Return the [x, y] coordinate for the center point of the cell that contains the specified text.  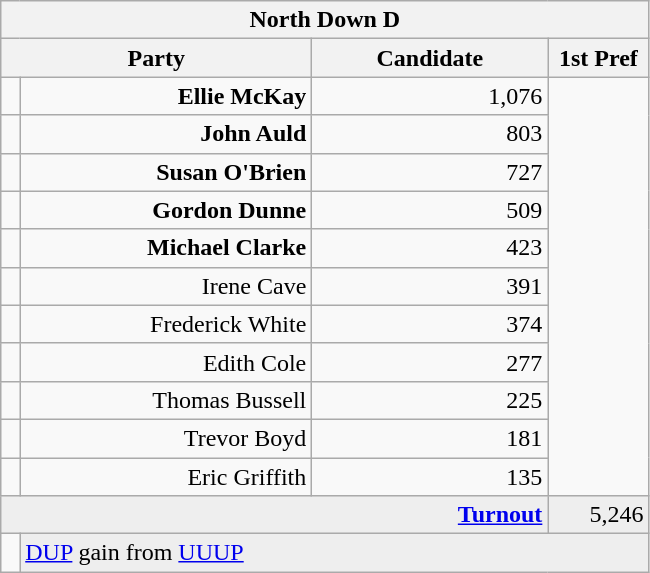
181 [430, 438]
Turnout [274, 515]
Ellie McKay [166, 96]
Gordon Dunne [166, 210]
135 [430, 477]
374 [430, 324]
803 [430, 134]
391 [430, 286]
Trevor Boyd [166, 438]
Eric Griffith [166, 477]
DUP gain from UUUP [334, 553]
Candidate [430, 58]
727 [430, 172]
Edith Cole [166, 362]
Thomas Bussell [166, 400]
Michael Clarke [166, 248]
1st Pref [598, 58]
277 [430, 362]
Frederick White [166, 324]
Susan O'Brien [166, 172]
North Down D [325, 20]
225 [430, 400]
509 [430, 210]
Irene Cave [166, 286]
John Auld [166, 134]
Party [156, 58]
423 [430, 248]
5,246 [598, 515]
1,076 [430, 96]
